Search for the cell housing the specified text and yield its (x, y) center coordinate. 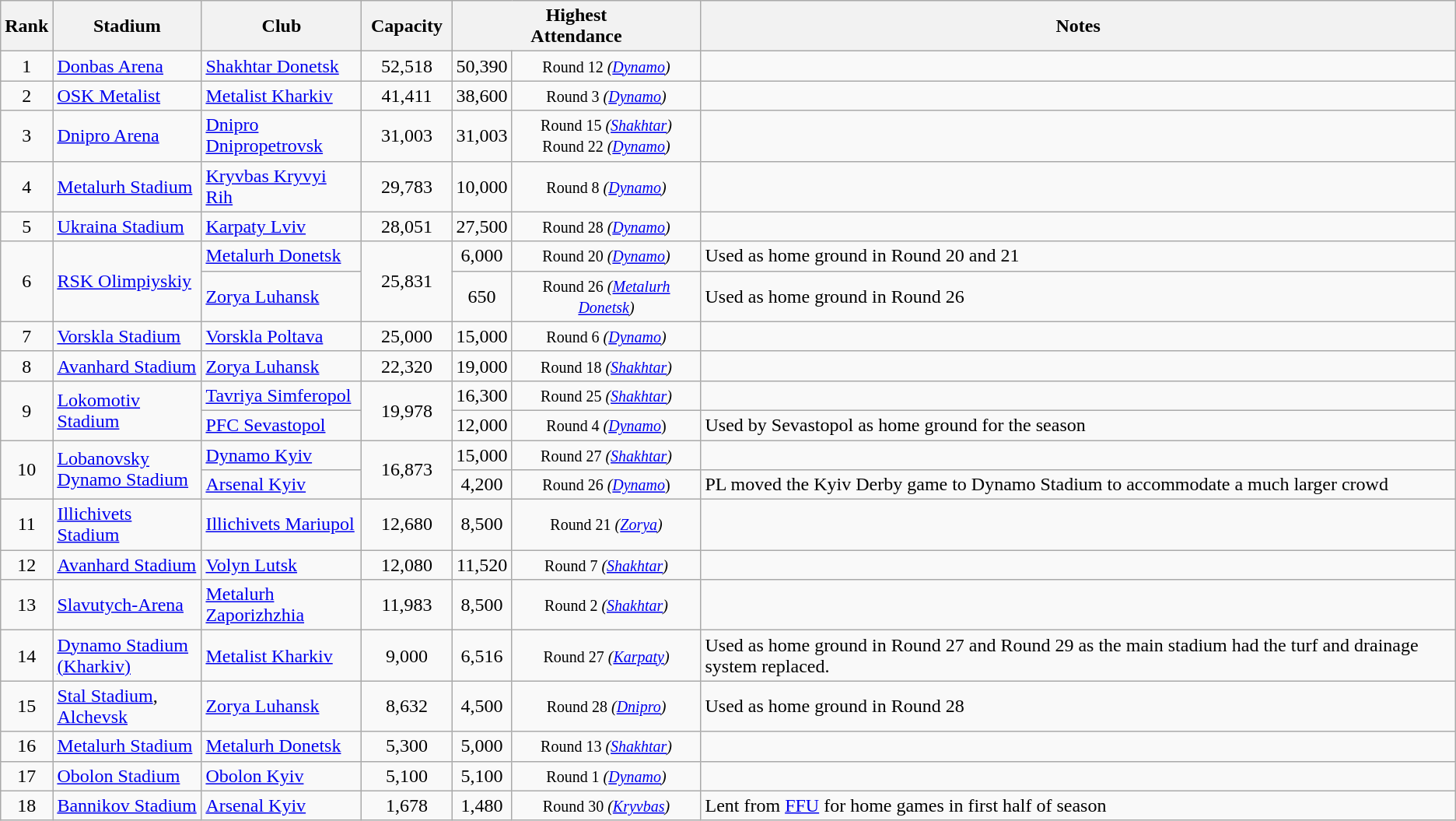
650 (482, 296)
2 (26, 96)
Capacity (407, 26)
8,632 (407, 707)
Tavriya Simferopol (282, 395)
Donbas Arena (128, 66)
Round 27 (Karpaty) (607, 655)
Round 18 (Shakhtar) (607, 366)
Illichivets Stadium (128, 525)
Round 30 (Kryvbas) (607, 805)
Volyn Lutsk (282, 565)
Used as home ground in Round 26 (1078, 296)
Vorskla Poltava (282, 336)
Round 28 (Dnipro) (607, 707)
16,873 (407, 470)
Obolon Kyiv (282, 776)
17 (26, 776)
PFC Sevastopol (282, 425)
Round 20 (Dynamo) (607, 256)
Stadium (128, 26)
Round 2 (Shakhtar) (607, 605)
Club (282, 26)
Metalurh Zaporizhzhia (282, 605)
Dynamo Stadium (Kharkiv) (128, 655)
11,983 (407, 605)
Ukraina Stadium (128, 226)
4,200 (482, 485)
6,000 (482, 256)
Round 3 (Dynamo) (607, 96)
5 (26, 226)
Lokomotiv Stadium (128, 410)
16,300 (482, 395)
Round 26 (Dynamo) (607, 485)
15 (26, 707)
14 (26, 655)
Round 4 (Dynamo) (607, 425)
6 (26, 282)
Round 1 (Dynamo) (607, 776)
Stal Stadium, Alchevsk (128, 707)
1 (26, 66)
Used by Sevastopol as home ground for the season (1078, 425)
Round 7 (Shakhtar) (607, 565)
Lent from FFU for home games in first half of season (1078, 805)
12,080 (407, 565)
50,390 (482, 66)
Dnipro Dnipropetrovsk (282, 135)
11 (26, 525)
5,000 (482, 746)
1,678 (407, 805)
19,000 (482, 366)
12,000 (482, 425)
38,600 (482, 96)
19,978 (407, 410)
PL moved the Kyiv Derby game to Dynamo Stadium to accommodate a much larger crowd (1078, 485)
29,783 (407, 187)
Round 12 (Dynamo) (607, 66)
Vorskla Stadium (128, 336)
13 (26, 605)
Karpaty Lviv (282, 226)
Round 15 (Shakhtar)Round 22 (Dynamo) (607, 135)
9,000 (407, 655)
9 (26, 410)
Round 28 (Dynamo) (607, 226)
12,680 (407, 525)
Round 13 (Shakhtar) (607, 746)
11,520 (482, 565)
Dnipro Arena (128, 135)
Shakhtar Donetsk (282, 66)
41,411 (407, 96)
Used as home ground in Round 27 and Round 29 as the main stadium had the turf and drainage system replaced. (1078, 655)
Round 21 (Zorya) (607, 525)
Illichivets Mariupol (282, 525)
Used as home ground in Round 20 and 21 (1078, 256)
12 (26, 565)
1,480 (482, 805)
3 (26, 135)
10,000 (482, 187)
6,516 (482, 655)
8 (26, 366)
4 (26, 187)
7 (26, 336)
25,831 (407, 282)
27,500 (482, 226)
OSK Metalist (128, 96)
28,051 (407, 226)
4,500 (482, 707)
Notes (1078, 26)
Round 25 (Shakhtar) (607, 395)
5,300 (407, 746)
Round 26 (Metalurh Donetsk) (607, 296)
25,000 (407, 336)
RSK Olimpiyskiy (128, 282)
18 (26, 805)
HighestAttendance (576, 26)
Slavutych-Arena (128, 605)
Round 27 (Shakhtar) (607, 455)
Rank (26, 26)
52,518 (407, 66)
Dynamo Kyiv (282, 455)
16 (26, 746)
Bannikov Stadium (128, 805)
22,320 (407, 366)
10 (26, 470)
Obolon Stadium (128, 776)
Round 8 (Dynamo) (607, 187)
Used as home ground in Round 28 (1078, 707)
Round 6 (Dynamo) (607, 336)
Kryvbas Kryvyi Rih (282, 187)
Lobanovsky Dynamo Stadium (128, 470)
